Detect which cell encompasses the target text, then output its (X, Y) center coordinate. 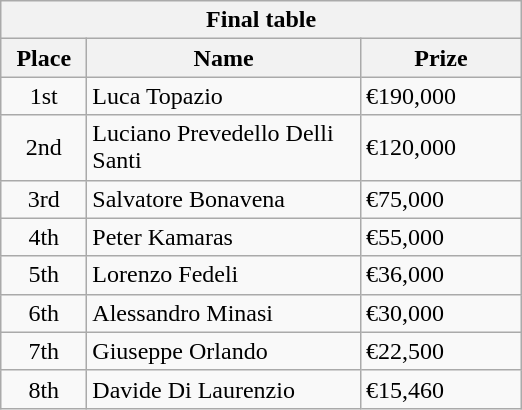
€15,460 (440, 389)
Davide Di Laurenzio (224, 389)
Final table (262, 20)
6th (44, 313)
€55,000 (440, 237)
Lorenzo Fedeli (224, 275)
€75,000 (440, 199)
Luca Topazio (224, 96)
Place (44, 58)
3rd (44, 199)
2nd (44, 148)
Giuseppe Orlando (224, 351)
€22,500 (440, 351)
5th (44, 275)
8th (44, 389)
7th (44, 351)
€190,000 (440, 96)
€36,000 (440, 275)
Prize (440, 58)
1st (44, 96)
Name (224, 58)
Luciano Prevedello Delli Santi (224, 148)
Alessandro Minasi (224, 313)
€30,000 (440, 313)
Salvatore Bonavena (224, 199)
4th (44, 237)
€120,000 (440, 148)
Peter Kamaras (224, 237)
